Return the [X, Y] coordinate for the center point of the cell that contains the specified text.  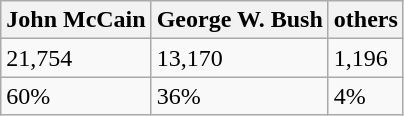
John McCain [76, 20]
13,170 [240, 58]
others [366, 20]
21,754 [76, 58]
1,196 [366, 58]
4% [366, 96]
36% [240, 96]
60% [76, 96]
George W. Bush [240, 20]
